Determine the (x, y) coordinate at the center of the cell enclosing the given text.  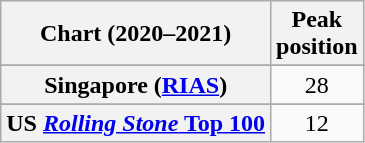
28 (317, 85)
Singapore (RIAS) (136, 85)
Chart (2020–2021) (136, 34)
Peakposition (317, 34)
12 (317, 123)
US Rolling Stone Top 100 (136, 123)
